Find where the given text appears and provide that cell's center as (x, y) coordinate. 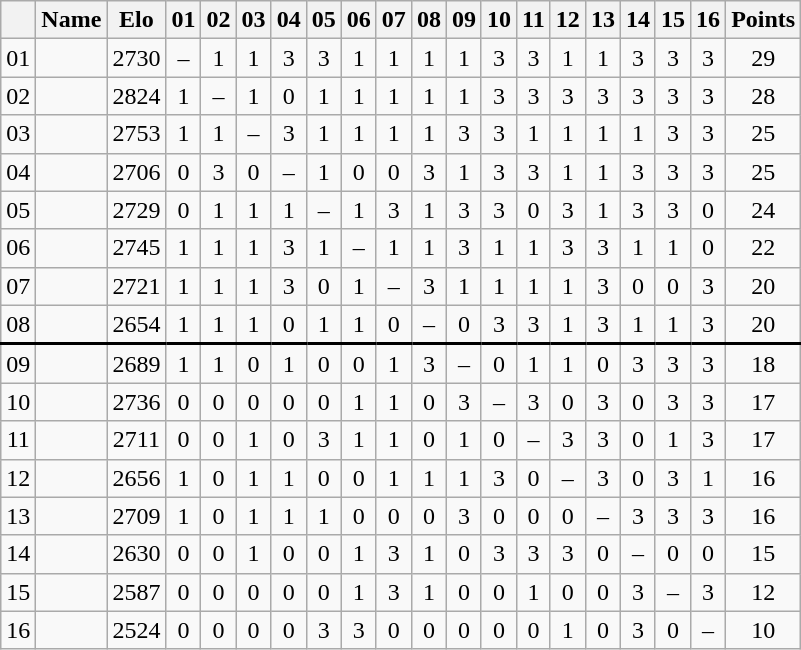
29 (764, 58)
18 (764, 364)
2729 (136, 210)
2730 (136, 58)
Name (72, 20)
Elo (136, 20)
2721 (136, 286)
2689 (136, 364)
2706 (136, 172)
22 (764, 248)
2736 (136, 402)
24 (764, 210)
Points (764, 20)
2824 (136, 96)
2654 (136, 324)
2709 (136, 516)
2753 (136, 134)
2711 (136, 440)
28 (764, 96)
2524 (136, 630)
2656 (136, 478)
2587 (136, 592)
2630 (136, 554)
2745 (136, 248)
